Provide the (X, Y) coordinate of the cell's center where the given text is located.  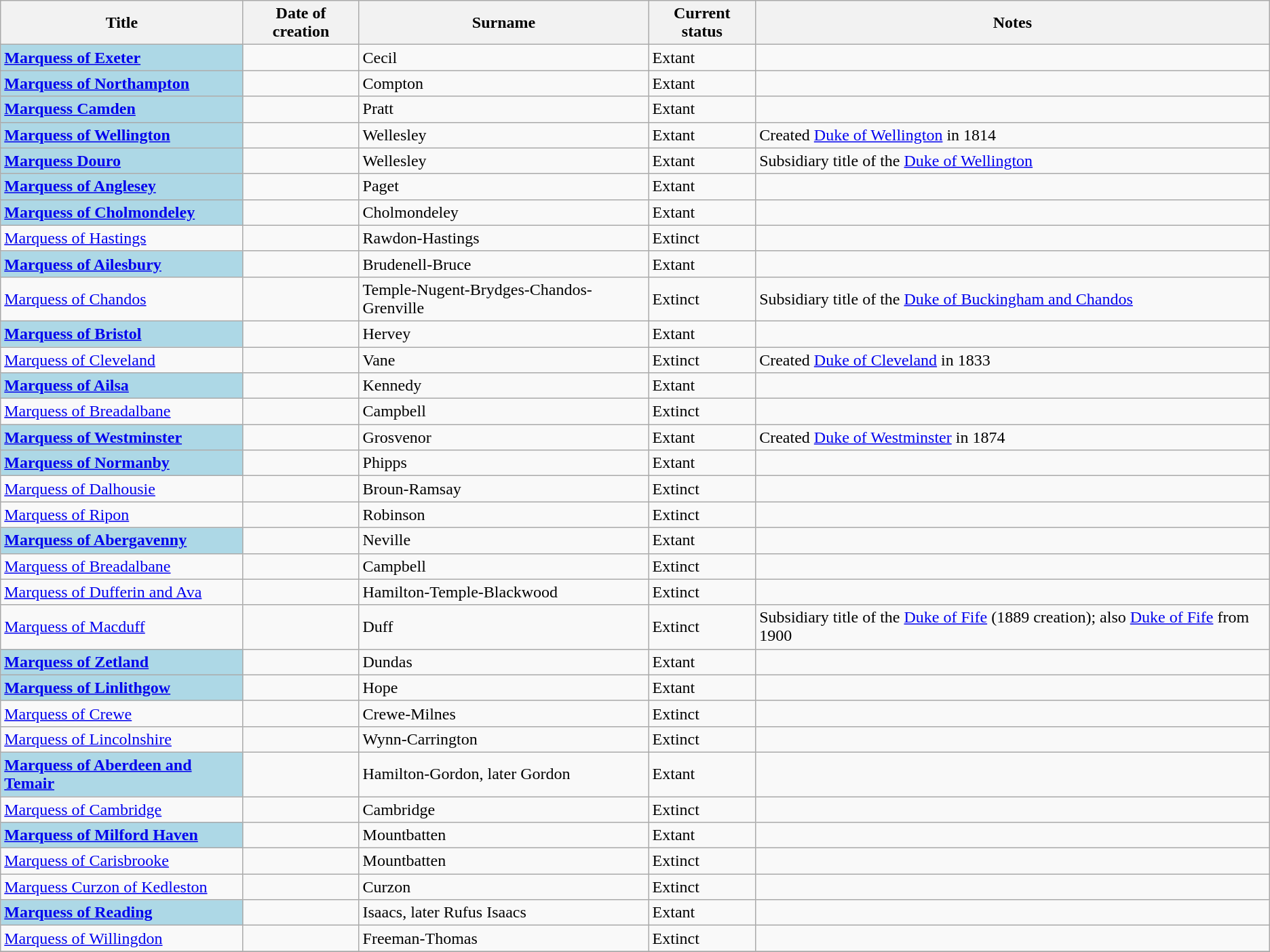
Pratt (503, 109)
Marquess of Westminster (122, 437)
Marquess of Cleveland (122, 360)
Marquess of Ripon (122, 515)
Marquess of Milford Haven (122, 835)
Dundas (503, 662)
Cecil (503, 58)
Created Duke of Wellington in 1814 (1013, 135)
Marquess of Northampton (122, 83)
Subsidiary title of the Duke of Buckingham and Chandos (1013, 298)
Marquess of Wellington (122, 135)
Freeman-Thomas (503, 938)
Notes (1013, 23)
Marquess of Linlithgow (122, 688)
Cambridge (503, 809)
Marquess of Hastings (122, 238)
Marquess of Carisbrooke (122, 861)
Grosvenor (503, 437)
Phipps (503, 463)
Marquess of Ailsa (122, 386)
Marquess of Cambridge (122, 809)
Marquess of Lincolnshire (122, 739)
Marquess of Exeter (122, 58)
Date of creation (301, 23)
Marquess of Macduff (122, 627)
Marquess of Normanby (122, 463)
Marquess of Cholmondeley (122, 212)
Isaacs, later Rufus Isaacs (503, 913)
Current status (702, 23)
Subsidiary title of the Duke of Fife (1889 creation); also Duke of Fife from 1900 (1013, 627)
Surname (503, 23)
Marquess of Reading (122, 913)
Marquess of Willingdon (122, 938)
Temple-Nugent-Brydges-Chandos-Grenville (503, 298)
Vane (503, 360)
Broun-Ramsay (503, 489)
Created Duke of Cleveland in 1833 (1013, 360)
Marquess of Aberdeen and Temair (122, 774)
Hervey (503, 334)
Rawdon-Hastings (503, 238)
Marquess Curzon of Kedleston (122, 887)
Paget (503, 186)
Marquess of Zetland (122, 662)
Marquess of Anglesey (122, 186)
Marquess of Dalhousie (122, 489)
Marquess of Ailesbury (122, 264)
Hamilton-Temple-Blackwood (503, 592)
Marquess of Bristol (122, 334)
Marquess of Dufferin and Ava (122, 592)
Marquess Douro (122, 161)
Created Duke of Westminster in 1874 (1013, 437)
Hamilton-Gordon, later Gordon (503, 774)
Cholmondeley (503, 212)
Neville (503, 540)
Marquess of Chandos (122, 298)
Crewe-Milnes (503, 713)
Subsidiary title of the Duke of Wellington (1013, 161)
Marquess Camden (122, 109)
Kennedy (503, 386)
Robinson (503, 515)
Marquess of Abergavenny (122, 540)
Marquess of Crewe (122, 713)
Compton (503, 83)
Brudenell-Bruce (503, 264)
Duff (503, 627)
Wynn-Carrington (503, 739)
Curzon (503, 887)
Title (122, 23)
Hope (503, 688)
